Return (X, Y) of the center of cell containing provided text 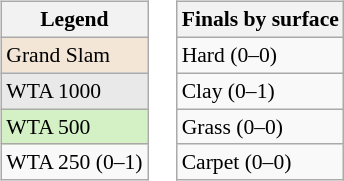
WTA 1000 (74, 91)
Finals by surface (260, 20)
Hard (0–0) (260, 55)
Legend (74, 20)
Grand Slam (74, 55)
WTA 500 (74, 127)
Grass (0–0) (260, 127)
Clay (0–1) (260, 91)
Carpet (0–0) (260, 162)
WTA 250 (0–1) (74, 162)
